Pinpoint the cell where the given text exists, returning its (x, y) midpoint coordinate. 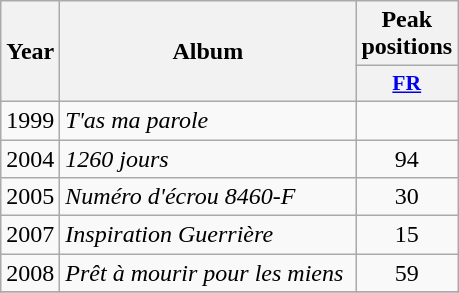
2007 (30, 235)
15 (407, 235)
Prêt à mourir pour les miens (208, 273)
59 (407, 273)
Numéro d'écrou 8460-F (208, 197)
Peak positions (407, 34)
30 (407, 197)
2004 (30, 159)
T'as ma parole (208, 120)
94 (407, 159)
FR (407, 84)
Album (208, 52)
2005 (30, 197)
1260 jours (208, 159)
1999 (30, 120)
2008 (30, 273)
Inspiration Guerrière (208, 235)
Year (30, 52)
